For the text-containing cell, return its midpoint in [X, Y] coordinate format. 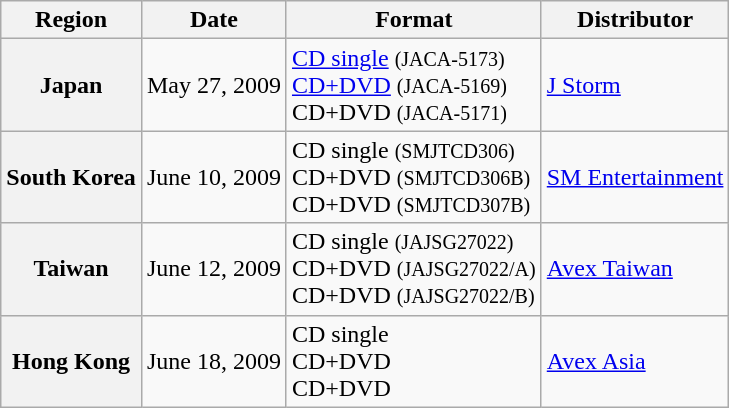
June 10, 2009 [214, 177]
June 12, 2009 [214, 269]
Taiwan [72, 269]
May 27, 2009 [214, 85]
South Korea [72, 177]
Japan [72, 85]
Region [72, 20]
CD single (JAJSG27022)CD+DVD (JAJSG27022/A)CD+DVD (JAJSG27022/B) [414, 269]
Avex Taiwan [635, 269]
CD single (SMJTCD306)CD+DVD (SMJTCD306B)CD+DVD (SMJTCD307B) [414, 177]
Date [214, 20]
CD singleCD+DVDCD+DVD [414, 361]
SM Entertainment [635, 177]
Distributor [635, 20]
Hong Kong [72, 361]
CD single (JACA-5173)CD+DVD (JACA-5169)CD+DVD (JACA-5171) [414, 85]
Format [414, 20]
J Storm [635, 85]
Avex Asia [635, 361]
June 18, 2009 [214, 361]
